Identify which cell holds the provided text, then report its (X, Y) central coordinate. 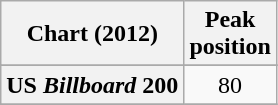
Peakposition (230, 34)
US Billboard 200 (92, 85)
80 (230, 85)
Chart (2012) (92, 34)
